Return the (x, y) coordinate for the center point of the cell that contains the specified text.  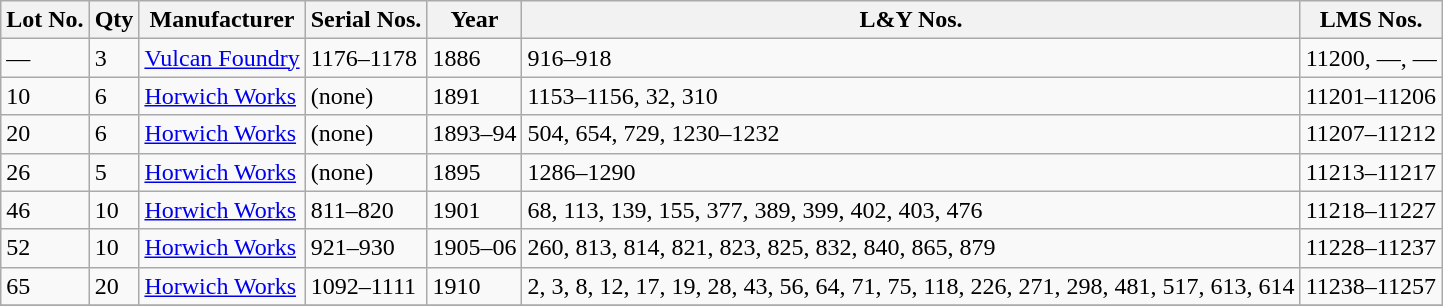
11200, —, — (1371, 58)
Manufacturer (222, 20)
46 (45, 210)
260, 813, 814, 821, 823, 825, 832, 840, 865, 879 (911, 248)
1893–94 (474, 134)
1905–06 (474, 248)
L&Y Nos. (911, 20)
52 (45, 248)
1901 (474, 210)
504, 654, 729, 1230–1232 (911, 134)
Qty (114, 20)
811–820 (366, 210)
1891 (474, 96)
1886 (474, 58)
11207–11212 (1371, 134)
1910 (474, 286)
1895 (474, 172)
LMS Nos. (1371, 20)
1092–1111 (366, 286)
921–930 (366, 248)
— (45, 58)
3 (114, 58)
65 (45, 286)
1286–1290 (911, 172)
2, 3, 8, 12, 17, 19, 28, 43, 56, 64, 71, 75, 118, 226, 271, 298, 481, 517, 613, 614 (911, 286)
Year (474, 20)
11218–11227 (1371, 210)
11213–11217 (1371, 172)
68, 113, 139, 155, 377, 389, 399, 402, 403, 476 (911, 210)
1176–1178 (366, 58)
Lot No. (45, 20)
11228–11237 (1371, 248)
11238–11257 (1371, 286)
11201–11206 (1371, 96)
5 (114, 172)
Serial Nos. (366, 20)
1153–1156, 32, 310 (911, 96)
Vulcan Foundry (222, 58)
916–918 (911, 58)
26 (45, 172)
